Identify which cell holds the provided text, then report its (X, Y) central coordinate. 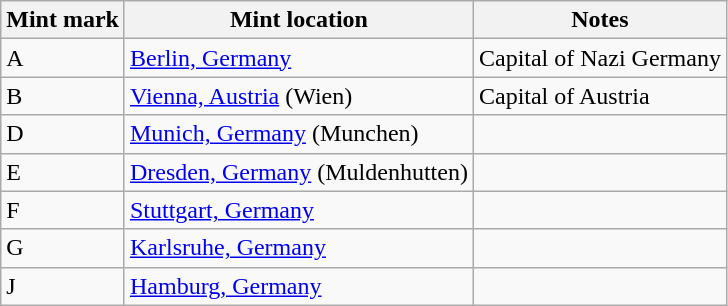
Dresden, Germany (Muldenhutten) (298, 172)
G (63, 248)
E (63, 172)
Notes (600, 20)
Stuttgart, Germany (298, 210)
Vienna, Austria (Wien) (298, 96)
Karlsruhe, Germany (298, 248)
J (63, 286)
F (63, 210)
D (63, 134)
Mint mark (63, 20)
Hamburg, Germany (298, 286)
B (63, 96)
Berlin, Germany (298, 58)
Munich, Germany (Munchen) (298, 134)
Mint location (298, 20)
Capital of Nazi Germany (600, 58)
Capital of Austria (600, 96)
A (63, 58)
